Locate the cell with the specified text and output its [X, Y] center coordinate. 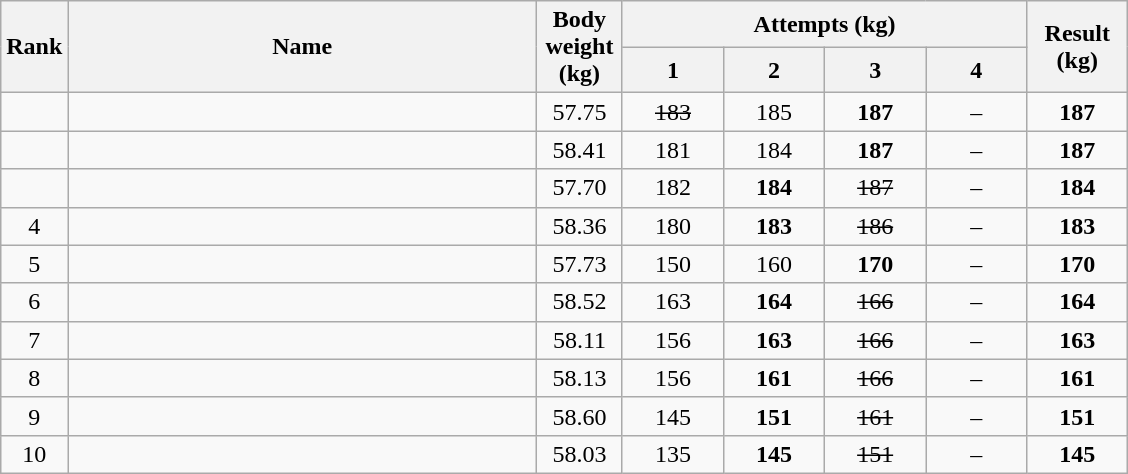
3 [876, 70]
7 [34, 340]
58.36 [579, 226]
Body weight (kg) [579, 47]
58.11 [579, 340]
181 [672, 150]
6 [34, 302]
1 [672, 70]
150 [672, 264]
57.73 [579, 264]
57.70 [579, 188]
2 [774, 70]
5 [34, 264]
9 [34, 416]
8 [34, 378]
58.03 [579, 454]
185 [774, 112]
186 [876, 226]
58.52 [579, 302]
Name [302, 47]
182 [672, 188]
Rank [34, 47]
135 [672, 454]
58.41 [579, 150]
10 [34, 454]
58.60 [579, 416]
Attempts (kg) [824, 24]
Result (kg) [1078, 47]
57.75 [579, 112]
160 [774, 264]
58.13 [579, 378]
180 [672, 226]
